Provide the (X, Y) coordinate of the cell's center where the given text is located.  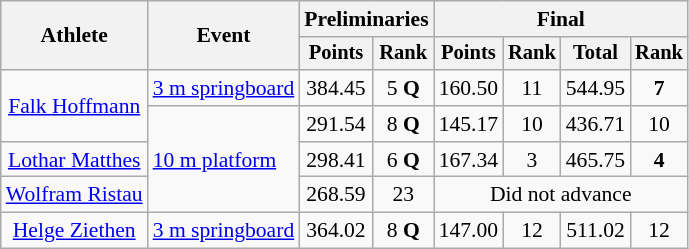
167.34 (468, 160)
4 (659, 160)
Athlete (74, 36)
147.00 (468, 231)
11 (532, 88)
Final (561, 19)
298.41 (336, 160)
384.45 (336, 88)
10 m platform (224, 160)
544.95 (596, 88)
3 (532, 160)
291.54 (336, 124)
Falk Hoffmann (74, 106)
Did not advance (561, 195)
268.59 (336, 195)
23 (404, 195)
Preliminaries (366, 19)
Wolfram Ristau (74, 195)
436.71 (596, 124)
7 (659, 88)
160.50 (468, 88)
Total (596, 54)
Event (224, 36)
Helge Ziethen (74, 231)
364.02 (336, 231)
5 Q (404, 88)
465.75 (596, 160)
511.02 (596, 231)
Lothar Matthes (74, 160)
145.17 (468, 124)
6 Q (404, 160)
